Output the [X, Y] coordinate of the center of the cell containing the given text.  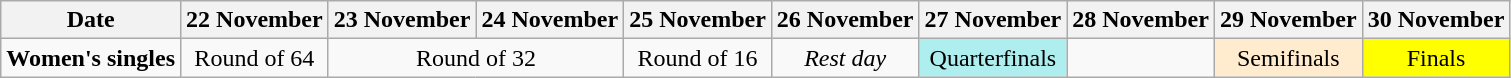
Rest day [845, 58]
22 November [255, 20]
Women's singles [91, 58]
Round of 64 [255, 58]
25 November [698, 20]
Quarterfinals [993, 58]
28 November [1141, 20]
Finals [1436, 58]
29 November [1288, 20]
24 November [550, 20]
23 November [402, 20]
27 November [993, 20]
26 November [845, 20]
Date [91, 20]
Semifinals [1288, 58]
30 November [1436, 20]
Round of 32 [476, 58]
Round of 16 [698, 58]
